Extract the (x, y) coordinate from the center of the cell holding the provided text.  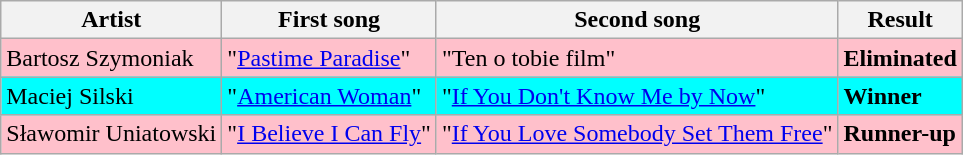
Sławomir Uniatowski (112, 134)
Eliminated (900, 58)
Maciej Silski (112, 96)
"Pastime Paradise" (330, 58)
"If You Don't Know Me by Now" (637, 96)
Runner-up (900, 134)
"If You Love Somebody Set Them Free" (637, 134)
Result (900, 20)
"American Woman" (330, 96)
First song (330, 20)
Artist (112, 20)
"Ten o tobie film" (637, 58)
Second song (637, 20)
Winner (900, 96)
"I Believe I Can Fly" (330, 134)
Bartosz Szymoniak (112, 58)
